Return the [x, y] coordinate for the center point of the cell that contains the specified text.  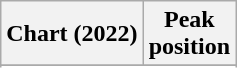
Peakposition [189, 34]
Chart (2022) [72, 34]
